Detect which cell encompasses the target text, then output its (X, Y) center coordinate. 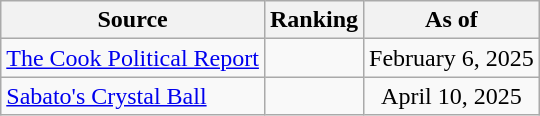
Ranking (314, 20)
Source (133, 20)
Sabato's Crystal Ball (133, 96)
The Cook Political Report (133, 58)
April 10, 2025 (452, 96)
February 6, 2025 (452, 58)
As of (452, 20)
